Identify which cell holds the provided text, then report its (X, Y) central coordinate. 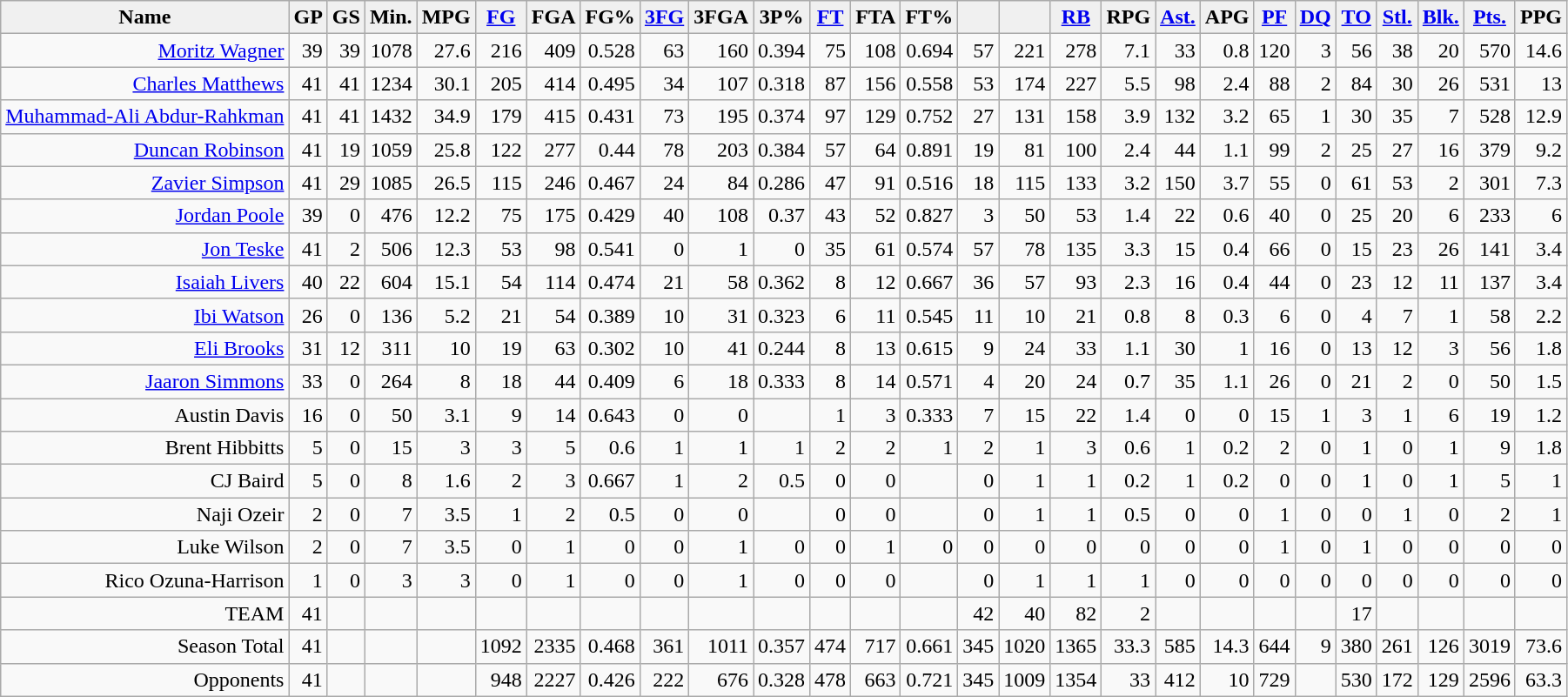
476 (391, 216)
361 (664, 647)
0.323 (781, 315)
1432 (391, 117)
663 (875, 680)
12.2 (446, 216)
1.2 (1540, 415)
1.6 (446, 481)
1020 (1025, 647)
38 (1397, 50)
0.495 (610, 84)
Min. (391, 17)
43 (830, 216)
APG (1227, 17)
172 (1397, 680)
414 (553, 84)
Charles Matthews (144, 84)
137 (1490, 282)
GS (346, 17)
0.409 (610, 381)
Brent Hibbitts (144, 448)
0.429 (610, 216)
158 (1075, 117)
1085 (391, 183)
221 (1025, 50)
MPG (446, 17)
Eli Brooks (144, 348)
25.8 (446, 150)
1354 (1075, 680)
2335 (553, 647)
474 (830, 647)
RPG (1129, 17)
3FG (664, 17)
530 (1356, 680)
261 (1397, 647)
81 (1025, 150)
0.374 (781, 117)
0.574 (929, 249)
Jordan Poole (144, 216)
PPG (1540, 17)
TEAM (144, 613)
Duncan Robinson (144, 150)
2.3 (1129, 282)
0.357 (781, 647)
0.558 (929, 84)
0.328 (781, 680)
195 (721, 117)
0.431 (610, 117)
73 (664, 117)
136 (391, 315)
0.694 (929, 50)
1009 (1025, 680)
174 (1025, 84)
FTA (875, 17)
Opponents (144, 680)
0.571 (929, 381)
506 (391, 249)
Isaiah Livers (144, 282)
676 (721, 680)
Rico Ozuna-Harrison (144, 580)
160 (721, 50)
Pts. (1490, 17)
0.474 (610, 282)
14.3 (1227, 647)
Jaaron Simmons (144, 381)
3.7 (1227, 183)
33.3 (1129, 647)
PF (1274, 17)
Naji Ozeir (144, 514)
3P% (781, 17)
26.5 (446, 183)
0.643 (610, 415)
301 (1490, 183)
65 (1274, 117)
7.3 (1540, 183)
233 (1490, 216)
131 (1025, 117)
3.3 (1129, 249)
82 (1075, 613)
126 (1441, 647)
216 (501, 50)
0.516 (929, 183)
120 (1274, 50)
64 (875, 150)
0.44 (610, 150)
88 (1274, 84)
17 (1356, 613)
2227 (553, 680)
FT (830, 17)
5.5 (1129, 84)
122 (501, 150)
175 (553, 216)
585 (1178, 647)
12.9 (1540, 117)
717 (875, 647)
1234 (391, 84)
0.362 (781, 282)
29 (346, 183)
179 (501, 117)
205 (501, 84)
DQ (1316, 17)
380 (1356, 647)
1.5 (1540, 381)
264 (391, 381)
15.1 (446, 282)
133 (1075, 183)
55 (1274, 183)
222 (664, 680)
91 (875, 183)
0.389 (610, 315)
0.615 (929, 348)
531 (1490, 84)
0.286 (781, 183)
0.528 (610, 50)
409 (553, 50)
100 (1075, 150)
412 (1178, 680)
5.2 (446, 315)
1078 (391, 50)
0.752 (929, 117)
379 (1490, 150)
0.891 (929, 150)
Zavier Simpson (144, 183)
TO (1356, 17)
30.1 (446, 84)
FT% (929, 17)
7.1 (1129, 50)
0.541 (610, 249)
66 (1274, 249)
87 (830, 84)
0.661 (929, 647)
0.3 (1227, 315)
203 (721, 150)
Austin Davis (144, 415)
1365 (1075, 647)
114 (553, 282)
36 (978, 282)
0.468 (610, 647)
CJ Baird (144, 481)
644 (1274, 647)
150 (1178, 183)
34.9 (446, 117)
2596 (1490, 680)
0.467 (610, 183)
Ibi Watson (144, 315)
156 (875, 84)
0.7 (1129, 381)
42 (978, 613)
3019 (1490, 647)
Muhammad-Ali Abdur-Rahkman (144, 117)
0.384 (781, 150)
FGA (553, 17)
Ast. (1178, 17)
570 (1490, 50)
729 (1274, 680)
478 (830, 680)
93 (1075, 282)
141 (1490, 249)
1059 (391, 150)
528 (1490, 117)
73.6 (1540, 647)
604 (391, 282)
GP (308, 17)
3.1 (446, 415)
97 (830, 117)
12.3 (446, 249)
415 (553, 117)
132 (1178, 117)
Season Total (144, 647)
2.2 (1540, 315)
0.827 (929, 216)
9.2 (1540, 150)
Jon Teske (144, 249)
Stl. (1397, 17)
1011 (721, 647)
14.6 (1540, 50)
0.244 (781, 348)
Luke Wilson (144, 547)
0.302 (610, 348)
1092 (501, 647)
0.426 (610, 680)
27.6 (446, 50)
34 (664, 84)
47 (830, 183)
107 (721, 84)
0.37 (781, 216)
Name (144, 17)
52 (875, 216)
0.721 (929, 680)
3FGA (721, 17)
99 (1274, 150)
0.545 (929, 315)
948 (501, 680)
0.394 (781, 50)
Moritz Wagner (144, 50)
135 (1075, 249)
311 (391, 348)
63.3 (1540, 680)
FG (501, 17)
0.318 (781, 84)
FG% (610, 17)
277 (553, 150)
Blk. (1441, 17)
3.9 (1129, 117)
278 (1075, 50)
227 (1075, 84)
246 (553, 183)
RB (1075, 17)
